Detect which cell encompasses the target text, then output its (X, Y) center coordinate. 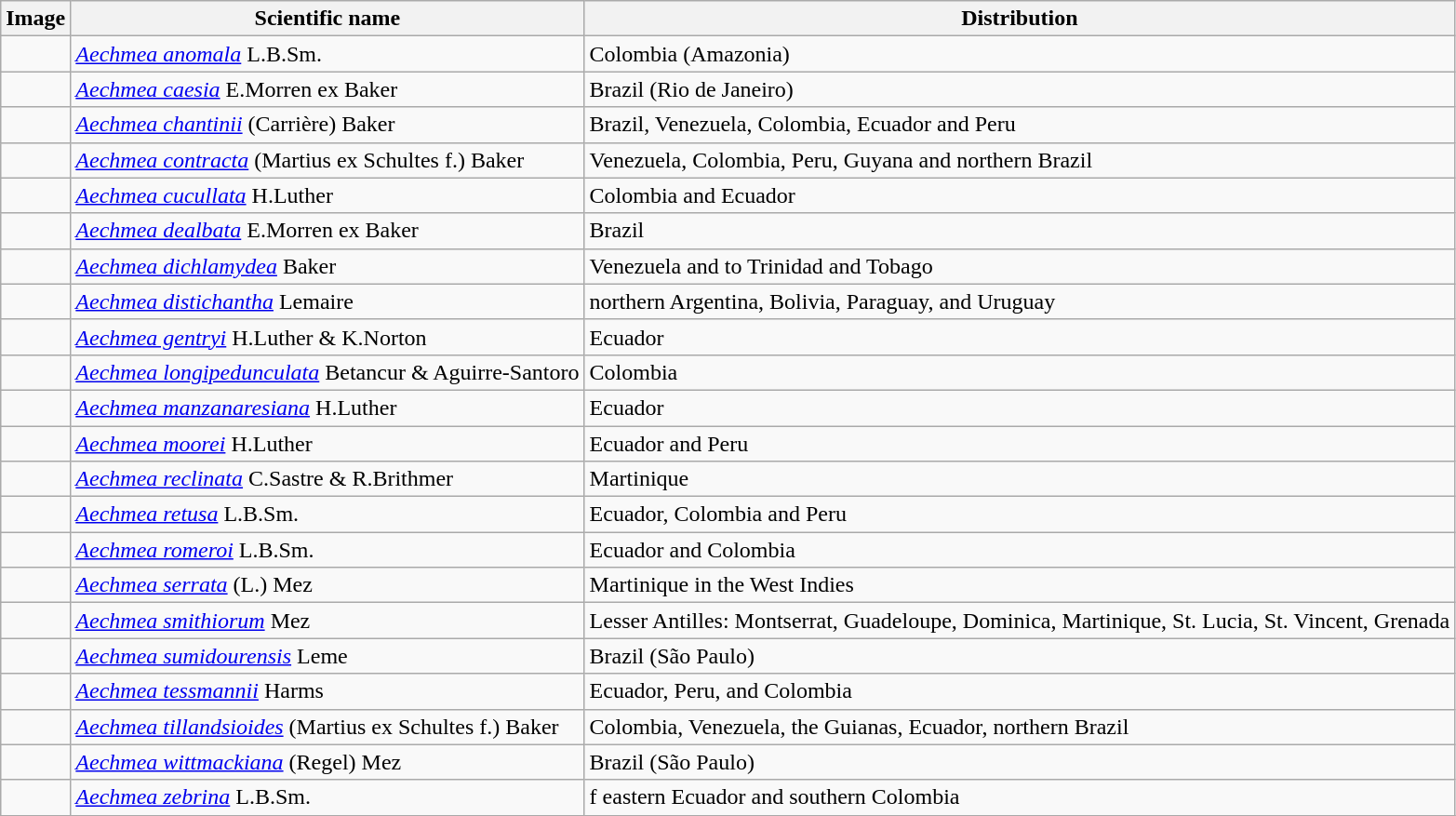
Brazil, Venezuela, Colombia, Ecuador and Peru (1020, 125)
Aechmea longipedunculata Betancur & Aguirre-Santoro (327, 372)
Ecuador, Colombia and Peru (1020, 515)
f eastern Ecuador and southern Colombia (1020, 797)
northern Argentina, Bolivia, Paraguay, and Uruguay (1020, 301)
Martinique in the West Indies (1020, 585)
Aechmea dichlamydea Baker (327, 266)
Aechmea chantinii (Carrière) Baker (327, 125)
Venezuela, Colombia, Peru, Guyana and northern Brazil (1020, 160)
Brazil (1020, 231)
Martinique (1020, 479)
Aechmea caesia E.Morren ex Baker (327, 89)
Lesser Antilles: Montserrat, Guadeloupe, Dominica, Martinique, St. Lucia, St. Vincent, Grenada (1020, 621)
Aechmea wittmackiana (Regel) Mez (327, 762)
Aechmea moorei H.Luther (327, 444)
Colombia, Venezuela, the Guianas, Ecuador, northern Brazil (1020, 727)
Aechmea manzanaresiana H.Luther (327, 408)
Aechmea retusa L.B.Sm. (327, 515)
Aechmea dealbata E.Morren ex Baker (327, 231)
Aechmea gentryi H.Luther & K.Norton (327, 337)
Aechmea contracta (Martius ex Schultes f.) Baker (327, 160)
Aechmea distichantha Lemaire (327, 301)
Colombia and Ecuador (1020, 195)
Colombia (1020, 372)
Aechmea zebrina L.B.Sm. (327, 797)
Ecuador and Colombia (1020, 550)
Distribution (1020, 19)
Aechmea cucullata H.Luther (327, 195)
Ecuador, Peru, and Colombia (1020, 691)
Ecuador and Peru (1020, 444)
Image (35, 19)
Scientific name (327, 19)
Aechmea anomala L.B.Sm. (327, 54)
Venezuela and to Trinidad and Tobago (1020, 266)
Aechmea serrata (L.) Mez (327, 585)
Aechmea smithiorum Mez (327, 621)
Aechmea tillandsioides (Martius ex Schultes f.) Baker (327, 727)
Aechmea sumidourensis Leme (327, 656)
Brazil (Rio de Janeiro) (1020, 89)
Aechmea tessmannii Harms (327, 691)
Aechmea reclinata C.Sastre & R.Brithmer (327, 479)
Aechmea romeroi L.B.Sm. (327, 550)
Colombia (Amazonia) (1020, 54)
